Output the [x, y] coordinate of the center of the cell containing the given text.  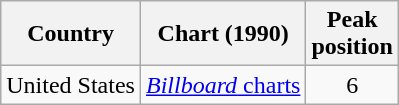
Chart (1990) [222, 34]
Country [71, 34]
United States [71, 85]
Peakposition [352, 34]
6 [352, 85]
Billboard charts [222, 85]
